Provide the (X, Y) coordinate of the cell's center where the given text is located.  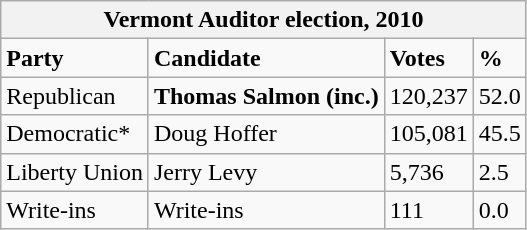
52.0 (500, 96)
105,081 (428, 134)
0.0 (500, 210)
120,237 (428, 96)
Liberty Union (75, 172)
Party (75, 58)
111 (428, 210)
Votes (428, 58)
Jerry Levy (266, 172)
Doug Hoffer (266, 134)
Candidate (266, 58)
Vermont Auditor election, 2010 (264, 20)
45.5 (500, 134)
% (500, 58)
Democratic* (75, 134)
Thomas Salmon (inc.) (266, 96)
5,736 (428, 172)
Republican (75, 96)
2.5 (500, 172)
